Output the (x, y) coordinate of the center of the cell containing the given text.  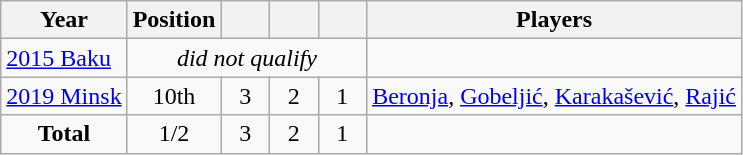
Beronja, Gobeljić, Karakašević, Rajić (554, 96)
1/2 (174, 134)
Players (554, 20)
Total (64, 134)
Position (174, 20)
did not qualify (246, 58)
2019 Minsk (64, 96)
Year (64, 20)
10th (174, 96)
2015 Baku (64, 58)
